Identify which cell holds the provided text, then report its (x, y) central coordinate. 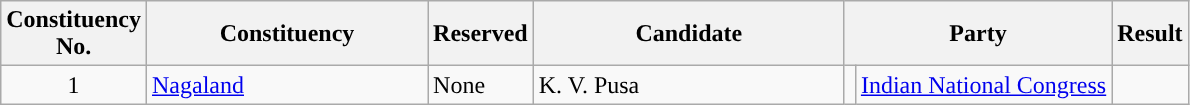
K. V. Pusa (688, 85)
Constituency No. (74, 34)
Indian National Congress (983, 85)
Constituency (286, 34)
Party (978, 34)
Reserved (481, 34)
Nagaland (286, 85)
1 (74, 85)
None (481, 85)
Candidate (688, 34)
Result (1150, 34)
